Find where the given text appears and provide that cell's center as (x, y) coordinate. 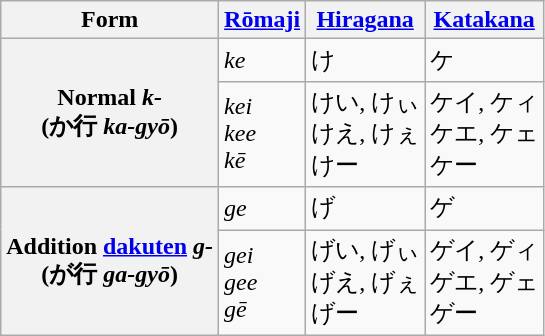
ケイ, ケィケエ, ケェケー (484, 134)
ge (262, 208)
Katakana (484, 20)
geigeegē (262, 283)
Hiragana (366, 20)
けい, けぃけえ, けぇけー (366, 134)
Normal k-(か行 ka-gyō) (110, 113)
げい, げぃげえ, げぇげー (366, 283)
Rōmaji (262, 20)
Addition dakuten g-(が行 ga-gyō) (110, 261)
け (366, 60)
ke (262, 60)
げ (366, 208)
keikeekē (262, 134)
ゲイ, ゲィゲエ, ゲェゲー (484, 283)
Form (110, 20)
ゲ (484, 208)
ケ (484, 60)
